From the cell containing the given text, extract its center point as (x, y) coordinate. 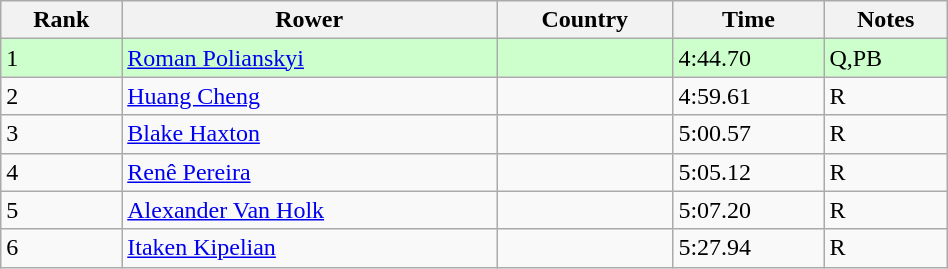
4 (62, 172)
Alexander Van Holk (310, 210)
5:05.12 (748, 172)
Time (748, 20)
5:07.20 (748, 210)
Rower (310, 20)
5:00.57 (748, 134)
1 (62, 58)
Renê Pereira (310, 172)
4:59.61 (748, 96)
Country (585, 20)
5 (62, 210)
4:44.70 (748, 58)
5:27.94 (748, 248)
Q,PB (886, 58)
3 (62, 134)
Roman Polianskyi (310, 58)
Itaken Kipelian (310, 248)
6 (62, 248)
Huang Cheng (310, 96)
Notes (886, 20)
Blake Haxton (310, 134)
Rank (62, 20)
2 (62, 96)
